From the cell containing the given text, extract its center point as [x, y] coordinate. 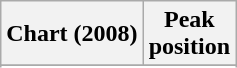
Peakposition [189, 34]
Chart (2008) [72, 34]
